Identify which cell holds the provided text, then report its [X, Y] central coordinate. 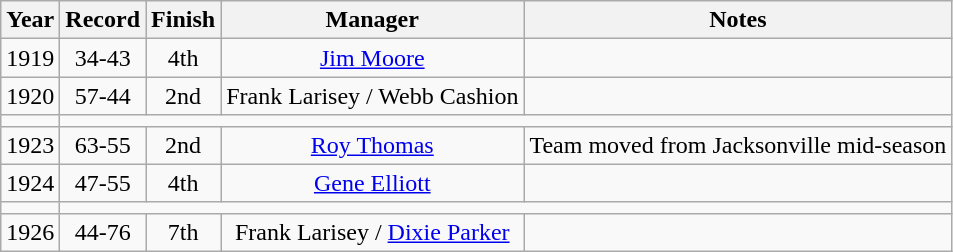
Notes [738, 20]
1923 [30, 145]
44-76 [103, 232]
Manager [372, 20]
57-44 [103, 96]
Frank Larisey / Webb Cashion [372, 96]
Frank Larisey / Dixie Parker [372, 232]
Gene Elliott [372, 183]
Finish [184, 20]
47-55 [103, 183]
Record [103, 20]
63-55 [103, 145]
34-43 [103, 58]
1926 [30, 232]
1920 [30, 96]
7th [184, 232]
Team moved from Jacksonville mid-season [738, 145]
1924 [30, 183]
Roy Thomas [372, 145]
Jim Moore [372, 58]
Year [30, 20]
1919 [30, 58]
